Identify which cell holds the provided text, then report its [x, y] central coordinate. 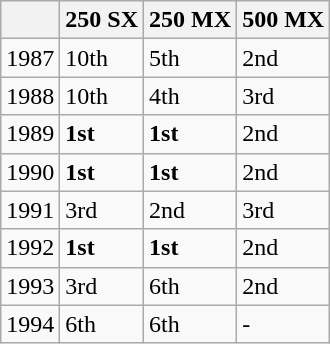
5th [190, 58]
250 MX [190, 20]
1994 [30, 324]
1988 [30, 96]
1989 [30, 134]
250 SX [102, 20]
4th [190, 96]
1993 [30, 286]
1990 [30, 172]
500 MX [284, 20]
- [284, 324]
1987 [30, 58]
1991 [30, 210]
1992 [30, 248]
